Provide the [X, Y] coordinate of the cell's center where the given text is located.  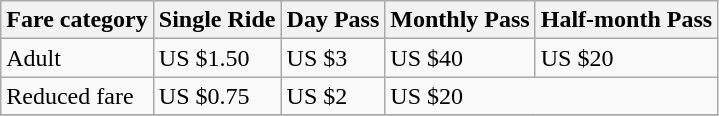
US $2 [333, 96]
Single Ride [217, 20]
US $3 [333, 58]
Reduced fare [78, 96]
US $1.50 [217, 58]
Half-month Pass [626, 20]
US $40 [460, 58]
Adult [78, 58]
Day Pass [333, 20]
US $0.75 [217, 96]
Fare category [78, 20]
Monthly Pass [460, 20]
